Identify which cell holds the provided text, then report its (x, y) central coordinate. 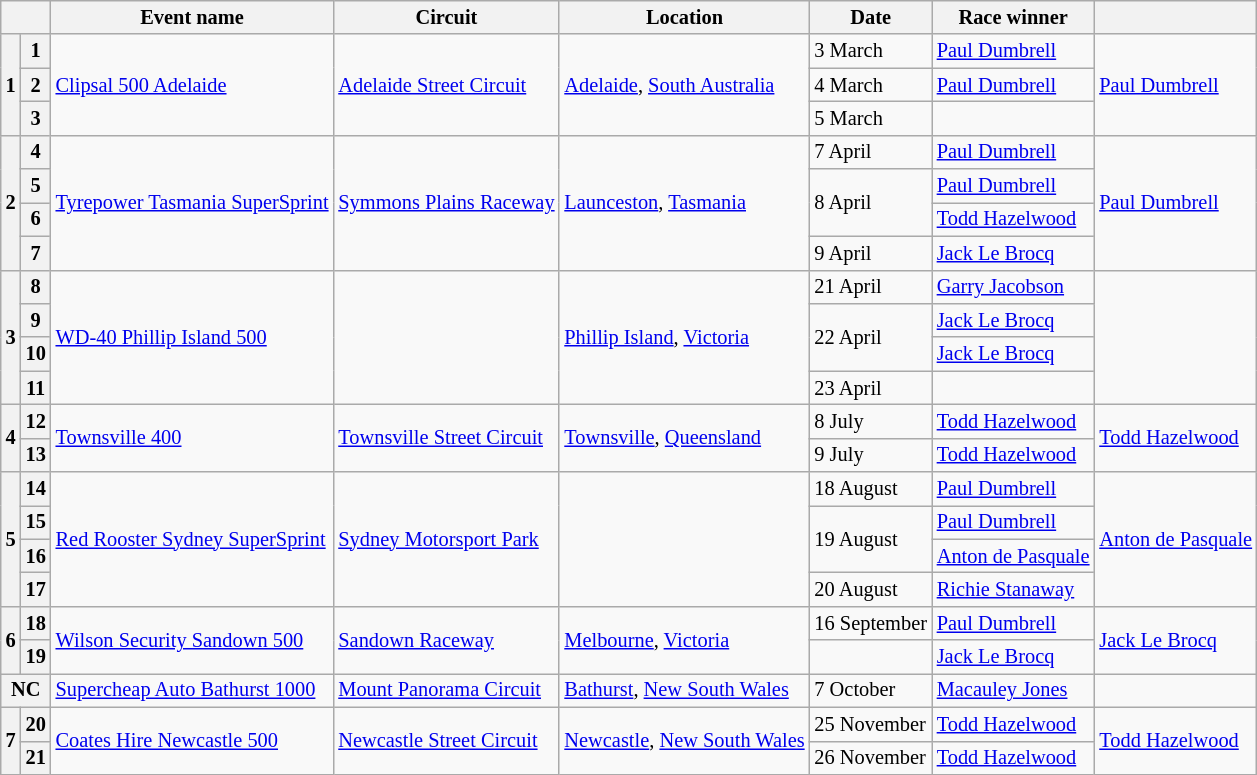
12 (36, 421)
9 April (870, 253)
8 July (870, 421)
8 April (870, 202)
Sydney Motorsport Park (446, 540)
Sandown Raceway (446, 640)
13 (36, 455)
22 April (870, 336)
Adelaide Street Circuit (446, 84)
23 April (870, 388)
3 March (870, 51)
Newcastle Street Circuit (446, 740)
Townsville, Queensland (684, 438)
Townsville Street Circuit (446, 438)
Launceston, Tasmania (684, 202)
Red Rooster Sydney SuperSprint (192, 540)
15 (36, 522)
20 August (870, 589)
20 (36, 724)
Location (684, 17)
4 March (870, 85)
Clipsal 500 Adelaide (192, 84)
26 November (870, 758)
16 (36, 556)
Newcastle, New South Wales (684, 740)
Phillip Island, Victoria (684, 338)
17 (36, 589)
25 November (870, 724)
Adelaide, South Australia (684, 84)
Coates Hire Newcastle 500 (192, 740)
19 (36, 657)
NC (26, 690)
Melbourne, Victoria (684, 640)
Event name (192, 17)
Mount Panorama Circuit (446, 690)
Date (870, 17)
Macauley Jones (1014, 690)
Garry Jacobson (1014, 287)
21 April (870, 287)
7 April (870, 152)
18 (36, 623)
Bathurst, New South Wales (684, 690)
9 July (870, 455)
Richie Stanaway (1014, 589)
18 August (870, 489)
14 (36, 489)
19 August (870, 538)
5 March (870, 118)
9 (36, 320)
7 October (870, 690)
8 (36, 287)
Wilson Security Sandown 500 (192, 640)
16 September (870, 623)
Circuit (446, 17)
Race winner (1014, 17)
21 (36, 758)
Tyrepower Tasmania SuperSprint (192, 202)
10 (36, 354)
Symmons Plains Raceway (446, 202)
WD-40 Phillip Island 500 (192, 338)
11 (36, 388)
Townsville 400 (192, 438)
Supercheap Auto Bathurst 1000 (192, 690)
